Scan for the cell matching the given text and deliver its (x, y) coordinate at center. 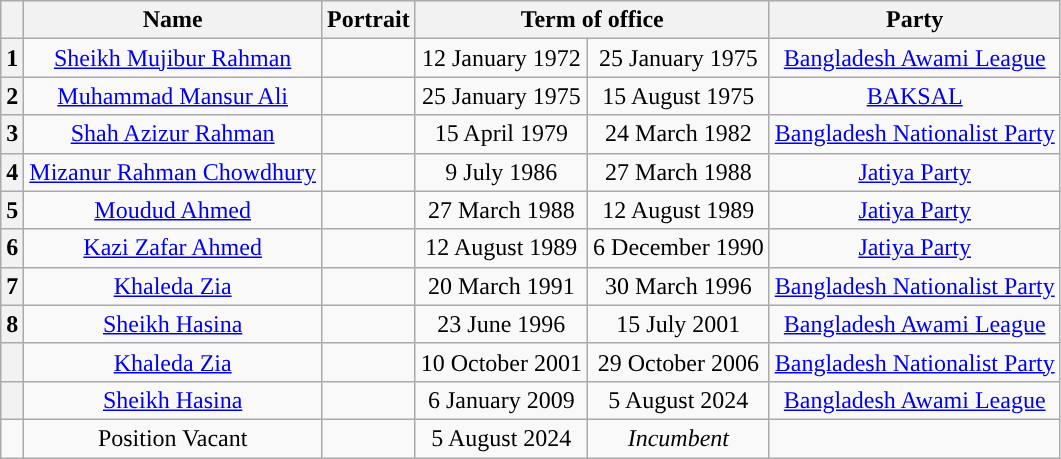
12 January 1972 (501, 58)
15 July 2001 (679, 324)
Sheikh Mujibur Rahman (173, 58)
Term of office (592, 20)
9 July 1986 (501, 172)
Moudud Ahmed (173, 210)
7 (12, 286)
6 (12, 248)
20 March 1991 (501, 286)
15 April 1979 (501, 134)
4 (12, 172)
5 (12, 210)
Kazi Zafar Ahmed (173, 248)
Mizanur Rahman Chowdhury (173, 172)
3 (12, 134)
2 (12, 96)
Incumbent (679, 438)
6 December 1990 (679, 248)
Shah Azizur Rahman (173, 134)
15 August 1975 (679, 96)
23 June 1996 (501, 324)
Name (173, 20)
BAKSAL (914, 96)
Portrait (368, 20)
10 October 2001 (501, 362)
29 October 2006 (679, 362)
6 January 2009 (501, 400)
1 (12, 58)
Position Vacant (173, 438)
24 March 1982 (679, 134)
30 March 1996 (679, 286)
8 (12, 324)
Muhammad Mansur Ali (173, 96)
Party (914, 20)
